Return [x, y] of the center of cell containing provided text 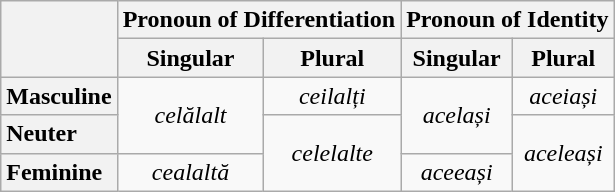
Feminine [59, 172]
aceiași [564, 96]
Neuter [59, 134]
aceleași [564, 153]
celălalt [190, 115]
același [457, 115]
celelalte [332, 153]
cealaltă [190, 172]
Masculine [59, 96]
Pronoun of Identity [508, 20]
Pronoun of Differentiation [259, 20]
ceilalți [332, 96]
aceeași [457, 172]
